Return (X, Y) of the center of cell containing provided text 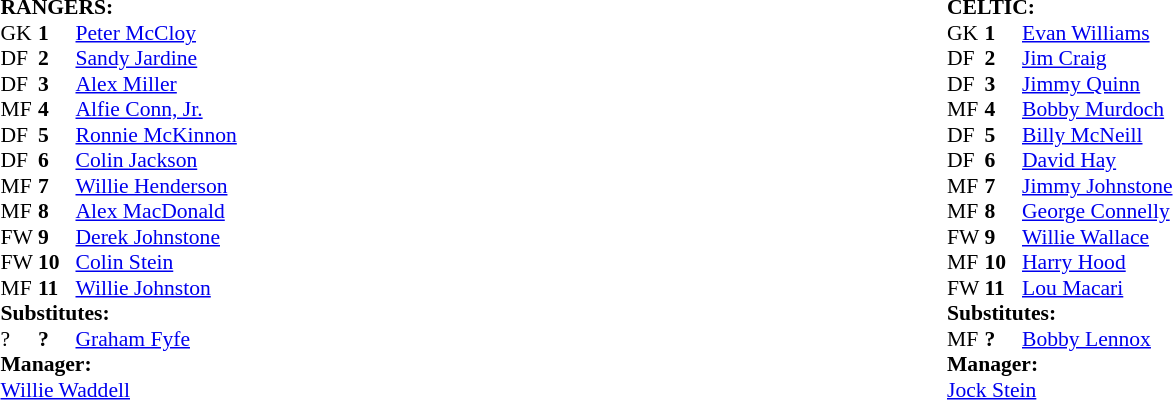
Jim Craig (1098, 59)
Evan Williams (1098, 33)
Bobby Murdoch (1098, 109)
Ronnie McKinnon (156, 135)
Alex Miller (156, 84)
Graham Fyfe (156, 339)
David Hay (1098, 161)
Bobby Lennox (1098, 339)
Peter McCloy (156, 33)
Harry Hood (1098, 263)
Jimmy Quinn (1098, 84)
Willie Wallace (1098, 237)
Willie Henderson (156, 186)
Colin Stein (156, 263)
Alex MacDonald (156, 211)
Willie Johnston (156, 288)
Lou Macari (1098, 288)
Billy McNeill (1098, 135)
George Connelly (1098, 211)
Jimmy Johnstone (1098, 186)
Derek Johnstone (156, 237)
Colin Jackson (156, 161)
Sandy Jardine (156, 59)
Alfie Conn, Jr. (156, 109)
